Determine the [x, y] coordinate at the center of the cell enclosing the given text.  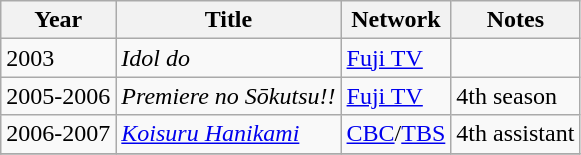
CBC/TBS [396, 134]
Koisuru Hanikami [228, 134]
Title [228, 20]
Premiere no Sōkutsu!! [228, 96]
4th season [516, 96]
Year [58, 20]
Notes [516, 20]
Idol do [228, 58]
2006-2007 [58, 134]
2003 [58, 58]
2005-2006 [58, 96]
4th assistant [516, 134]
Network [396, 20]
